Pinpoint the cell where the given text exists, returning its [x, y] midpoint coordinate. 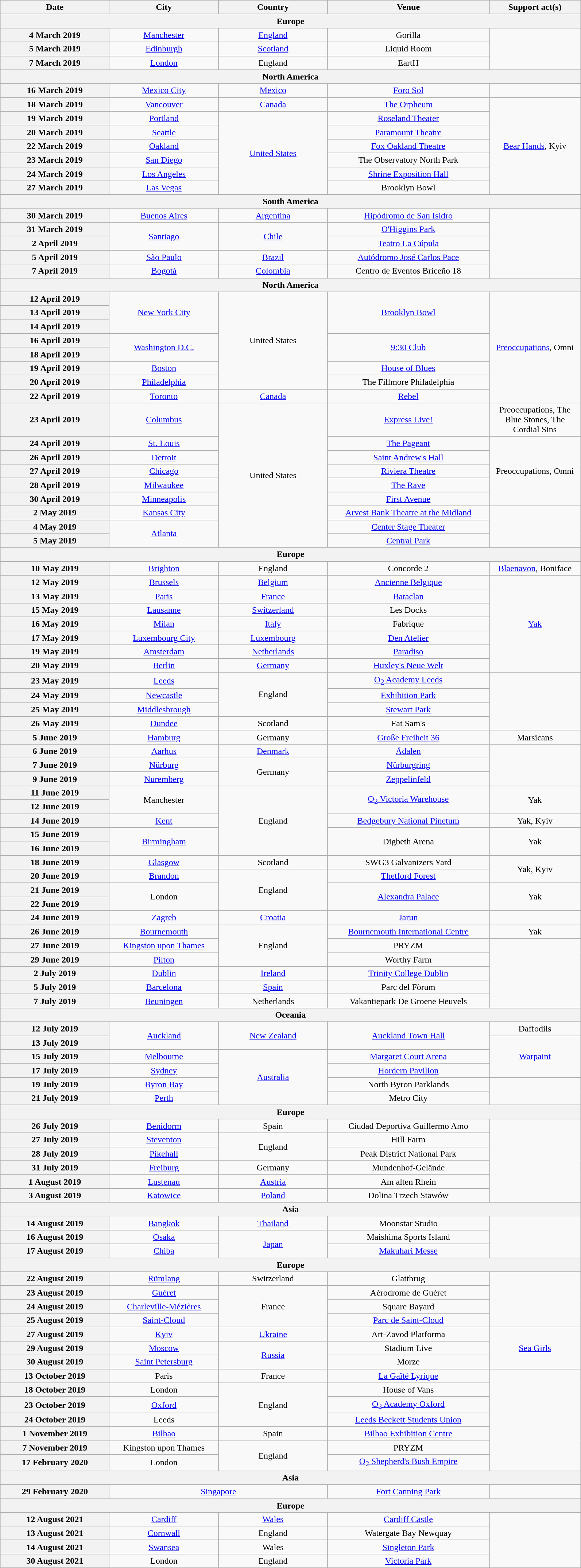
Berlin [164, 666]
Stadium Live [408, 1348]
24 June 2019 [55, 918]
Victoria Park [408, 1561]
Glasgow [164, 862]
12 July 2019 [55, 1029]
House of Blues [408, 368]
Central Park [408, 541]
Philadelphia [164, 382]
17 July 2019 [55, 1071]
Washington D.C. [164, 347]
Thailand [273, 1223]
23 August 2019 [55, 1293]
19 July 2019 [55, 1084]
Argentina [273, 216]
Australia [273, 1077]
Kent [164, 821]
Country [273, 7]
Poland [273, 1195]
27 April 2019 [55, 471]
Singapore [218, 1491]
Auckland [164, 1036]
First Avenue [408, 499]
Alexandra Palace [408, 897]
Freiburg [164, 1168]
Margaret Court Arena [408, 1057]
22 March 2019 [55, 146]
Ciudad Deportiva Guillermo Amo [408, 1126]
Russia [273, 1355]
Bangkok [164, 1223]
O2 Victoria Warehouse [408, 800]
26 May 2019 [55, 723]
7 June 2019 [55, 765]
Austria [273, 1181]
O2 Academy Leeds [408, 681]
The Observatory North Park [408, 160]
29 June 2019 [55, 959]
30 August 2019 [55, 1362]
Liquid Room [408, 49]
Perth [164, 1098]
Fabrique [408, 624]
Center Stage Theater [408, 527]
Express Live! [408, 420]
Lustenau [164, 1181]
Sydney [164, 1071]
Roseland Theater [408, 118]
O2 Shepherd's Bush Empire [408, 1463]
Osaka [164, 1237]
Bournemouth International Centre [408, 932]
The Orpheum [408, 104]
Edinburgh [164, 49]
7 November 2019 [55, 1448]
Toronto [164, 396]
Hill Farm [408, 1140]
Middlesbrough [164, 709]
Am alten Rhein [408, 1181]
18 October 2019 [55, 1390]
Boston [164, 368]
16 May 2019 [55, 624]
Moonstar Studio [408, 1223]
Luxembourg City [164, 638]
6 June 2019 [55, 751]
Mexico [273, 90]
Dolina Trzech Stawów [408, 1195]
Portland [164, 118]
2 April 2019 [55, 243]
15 July 2019 [55, 1057]
17 August 2019 [55, 1251]
Auckland Town Hall [408, 1036]
Bataclan [408, 596]
Bedgebury National Pinetum [408, 821]
21 July 2019 [55, 1098]
Concorde 2 [408, 568]
11 June 2019 [55, 793]
7 March 2019 [55, 63]
19 March 2019 [55, 118]
Parc del Fòrum [408, 987]
9 June 2019 [55, 779]
Dublin [164, 973]
20 May 2019 [55, 666]
24 August 2019 [55, 1306]
Nuremberg [164, 779]
Les Docks [408, 610]
Katowice [164, 1195]
Maishima Sports Island [408, 1237]
26 July 2019 [55, 1126]
24 March 2019 [55, 174]
Warpaint [535, 1057]
Brussels [164, 582]
28 April 2019 [55, 485]
Mexico City [164, 90]
Nürburgring [408, 765]
Amsterdam [164, 652]
23 October 2019 [55, 1405]
20 June 2019 [55, 876]
Belgium [273, 582]
14 August 2021 [55, 1547]
23 March 2019 [55, 160]
Oakland [164, 146]
2 July 2019 [55, 973]
New York City [164, 313]
25 August 2019 [55, 1320]
14 June 2019 [55, 821]
Vakantiepark De Groene Heuvels [408, 1001]
Centro de Eventos Briceño 18 [408, 271]
18 April 2019 [55, 354]
Fort Canning Park [408, 1491]
Stewart Park [408, 709]
EartH [408, 63]
Peak District National Park [408, 1154]
Leeds Beckett Students Union [408, 1420]
Trinity College Dublin [408, 973]
Colombia [273, 271]
Guéret [164, 1293]
Swansea [164, 1547]
Daffodils [535, 1029]
22 April 2019 [55, 396]
South America [290, 202]
Los Angeles [164, 174]
Santiago [164, 236]
Watergate Bay Newquay [408, 1533]
Paramount Theatre [408, 132]
Brighton [164, 568]
The Pageant [408, 444]
1 August 2019 [55, 1181]
Morze [408, 1362]
Preoccupations, The Blue Stones, The Cordial Sins [535, 420]
The Fillmore Philadelphia [408, 382]
San Diego [164, 160]
City [164, 7]
Minneapolis [164, 499]
Luxembourg [273, 638]
Benidorm [164, 1126]
Aarhus [164, 751]
Parc de Saint-Cloud [408, 1320]
Große Freiheit 36 [408, 737]
Oxford [164, 1405]
Riviera Theatre [408, 471]
18 March 2019 [55, 104]
Art-Zavod Platforma [408, 1334]
Saint Petersburg [164, 1362]
Milwaukee [164, 485]
5 April 2019 [55, 257]
North Byron Parklands [408, 1084]
26 June 2019 [55, 932]
Rebel [408, 396]
Cardiff [164, 1519]
Newcastle [164, 696]
Hipódromo de San Isidro [408, 216]
Dundee [164, 723]
12 April 2019 [55, 299]
30 March 2019 [55, 216]
5 May 2019 [55, 541]
23 May 2019 [55, 681]
Rümlang [164, 1279]
Shrine Exposition Hall [408, 174]
12 June 2019 [55, 807]
Singleton Park [408, 1547]
16 June 2019 [55, 848]
28 July 2019 [55, 1154]
Pikehall [164, 1154]
O'Higgins Park [408, 229]
7 July 2019 [55, 1001]
14 August 2019 [55, 1223]
Seattle [164, 132]
The Rave [408, 485]
Ancienne Belgique [408, 582]
24 May 2019 [55, 696]
Hamburg [164, 737]
Moscow [164, 1348]
5 March 2019 [55, 49]
10 May 2019 [55, 568]
Glattbrug [408, 1279]
Digbeth Arena [408, 841]
22 June 2019 [55, 904]
Hordern Pavilion [408, 1071]
29 February 2020 [55, 1491]
Date [55, 7]
Zeppelinfeld [408, 779]
25 May 2019 [55, 709]
Italy [273, 624]
Croatia [273, 918]
Birmingham [164, 841]
Den Atelier [408, 638]
13 April 2019 [55, 313]
Saint Andrew's Hall [408, 457]
13 May 2019 [55, 596]
Denmark [273, 751]
3 August 2019 [55, 1195]
Support act(s) [535, 7]
Marsicans [535, 737]
Buenos Aires [164, 216]
Barcelona [164, 987]
Fat Sam's [408, 723]
Japan [273, 1244]
15 June 2019 [55, 835]
Bilbao [164, 1434]
30 April 2019 [55, 499]
14 April 2019 [55, 326]
27 June 2019 [55, 945]
1 November 2019 [55, 1434]
Jarun [408, 918]
Brazil [273, 257]
26 April 2019 [55, 457]
12 August 2021 [55, 1519]
9:30 Club [408, 347]
Aérodrome de Guéret [408, 1293]
Vancouver [164, 104]
Chiba [164, 1251]
Steventon [164, 1140]
Bournemouth [164, 932]
Fox Oakland Theatre [408, 146]
Pilton [164, 959]
Zagreb [164, 918]
Thetford Forest [408, 876]
30 August 2021 [55, 1561]
16 April 2019 [55, 340]
La Gaîté Lyrique [408, 1376]
Chile [273, 236]
29 August 2019 [55, 1348]
New Zealand [273, 1036]
Brandon [164, 876]
Autódromo José Carlos Pace [408, 257]
Nürburg [164, 765]
Venue [408, 7]
Detroit [164, 457]
27 July 2019 [55, 1140]
12 May 2019 [55, 582]
Gorilla [408, 35]
Makuhari Messe [408, 1251]
Kyiv [164, 1334]
27 August 2019 [55, 1334]
Worthy Farm [408, 959]
Las Vegas [164, 188]
2 May 2019 [55, 513]
Milan [164, 624]
4 March 2019 [55, 35]
Bogotá [164, 271]
House of Vans [408, 1390]
17 May 2019 [55, 638]
Chicago [164, 471]
19 May 2019 [55, 652]
Bear Hands, Kyiv [535, 146]
24 October 2019 [55, 1420]
5 June 2019 [55, 737]
Square Bayard [408, 1306]
Byron Bay [164, 1084]
20 April 2019 [55, 382]
18 June 2019 [55, 862]
Atlanta [164, 534]
19 April 2019 [55, 368]
23 April 2019 [55, 420]
27 March 2019 [55, 188]
Saint-Cloud [164, 1320]
Melbourne [164, 1057]
Ireland [273, 973]
Paradiso [408, 652]
7 April 2019 [55, 271]
Arvest Bank Theatre at the Midland [408, 513]
16 March 2019 [55, 90]
Huxley's Neue Welt [408, 666]
St. Louis [164, 444]
O2 Academy Oxford [408, 1405]
13 August 2021 [55, 1533]
Bilbao Exhibition Centre [408, 1434]
4 May 2019 [55, 527]
Teatro La Cúpula [408, 243]
Cardiff Castle [408, 1519]
17 February 2020 [55, 1463]
Beuningen [164, 1001]
São Paulo [164, 257]
24 April 2019 [55, 444]
15 May 2019 [55, 610]
Charleville-Mézières [164, 1306]
Foro Sol [408, 90]
Exhibition Park [408, 696]
Oceania [290, 1015]
Ukraine [273, 1334]
Sea Girls [535, 1348]
Ådalen [408, 751]
16 August 2019 [55, 1237]
22 August 2019 [55, 1279]
SWG3 Galvanizers Yard [408, 862]
Blaenavon, Boniface [535, 568]
Metro City [408, 1098]
Mundenhof-Gelände [408, 1168]
31 July 2019 [55, 1168]
20 March 2019 [55, 132]
Columbus [164, 420]
Cornwall [164, 1533]
Kansas City [164, 513]
13 October 2019 [55, 1376]
5 July 2019 [55, 987]
Lausanne [164, 610]
21 June 2019 [55, 890]
13 July 2019 [55, 1043]
31 March 2019 [55, 229]
